Output the [X, Y] coordinate of the center of the cell containing the given text.  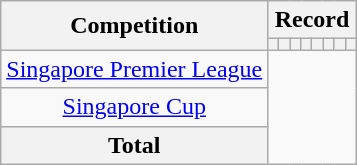
Singapore Premier League [134, 69]
Total [134, 145]
Competition [134, 26]
Record [312, 20]
Singapore Cup [134, 107]
